For the text-containing cell, return its midpoint in (x, y) coordinate format. 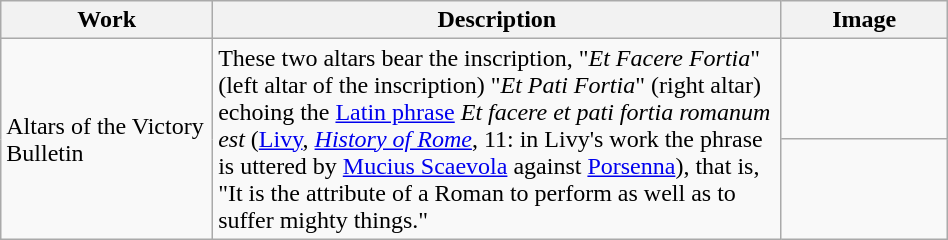
Altars of the Victory Bulletin (107, 139)
Description (497, 20)
Work (107, 20)
Image (864, 20)
